Extract the (X, Y) coordinate from the center of the cell holding the provided text.  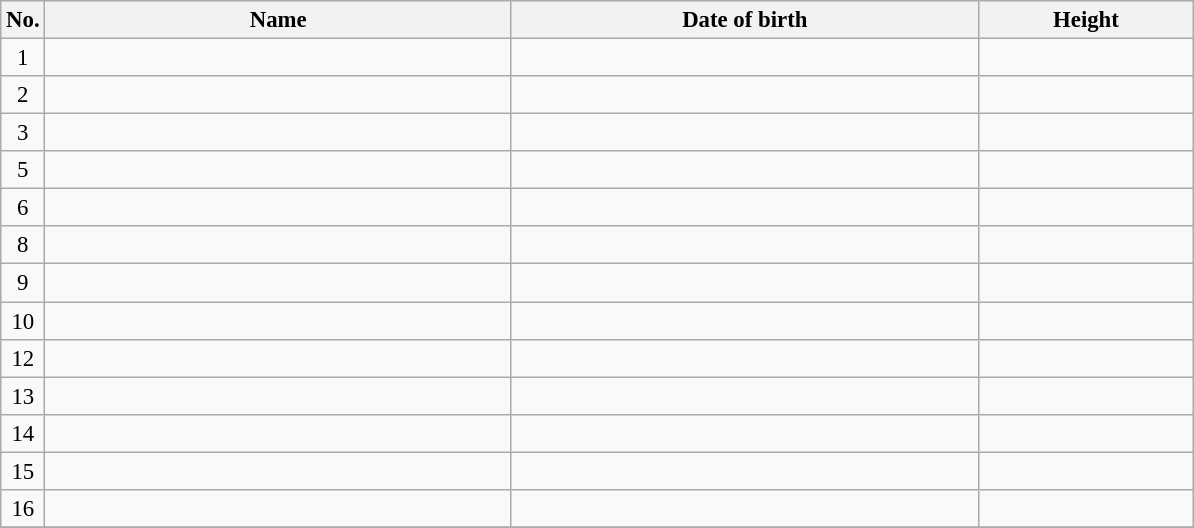
15 (23, 471)
13 (23, 396)
8 (23, 245)
3 (23, 133)
Date of birth (744, 20)
14 (23, 433)
2 (23, 95)
Name (278, 20)
12 (23, 358)
6 (23, 208)
1 (23, 58)
No. (23, 20)
5 (23, 170)
10 (23, 321)
16 (23, 509)
Height (1086, 20)
9 (23, 283)
